Extract the (X, Y) coordinate from the center of the cell holding the provided text.  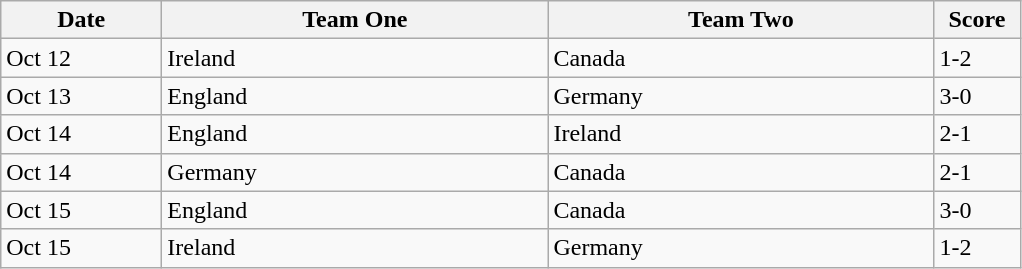
Oct 12 (82, 58)
Date (82, 20)
Score (977, 20)
Team One (355, 20)
Team Two (741, 20)
Oct 13 (82, 96)
